Locate the cell with the specified text and output its (x, y) center coordinate. 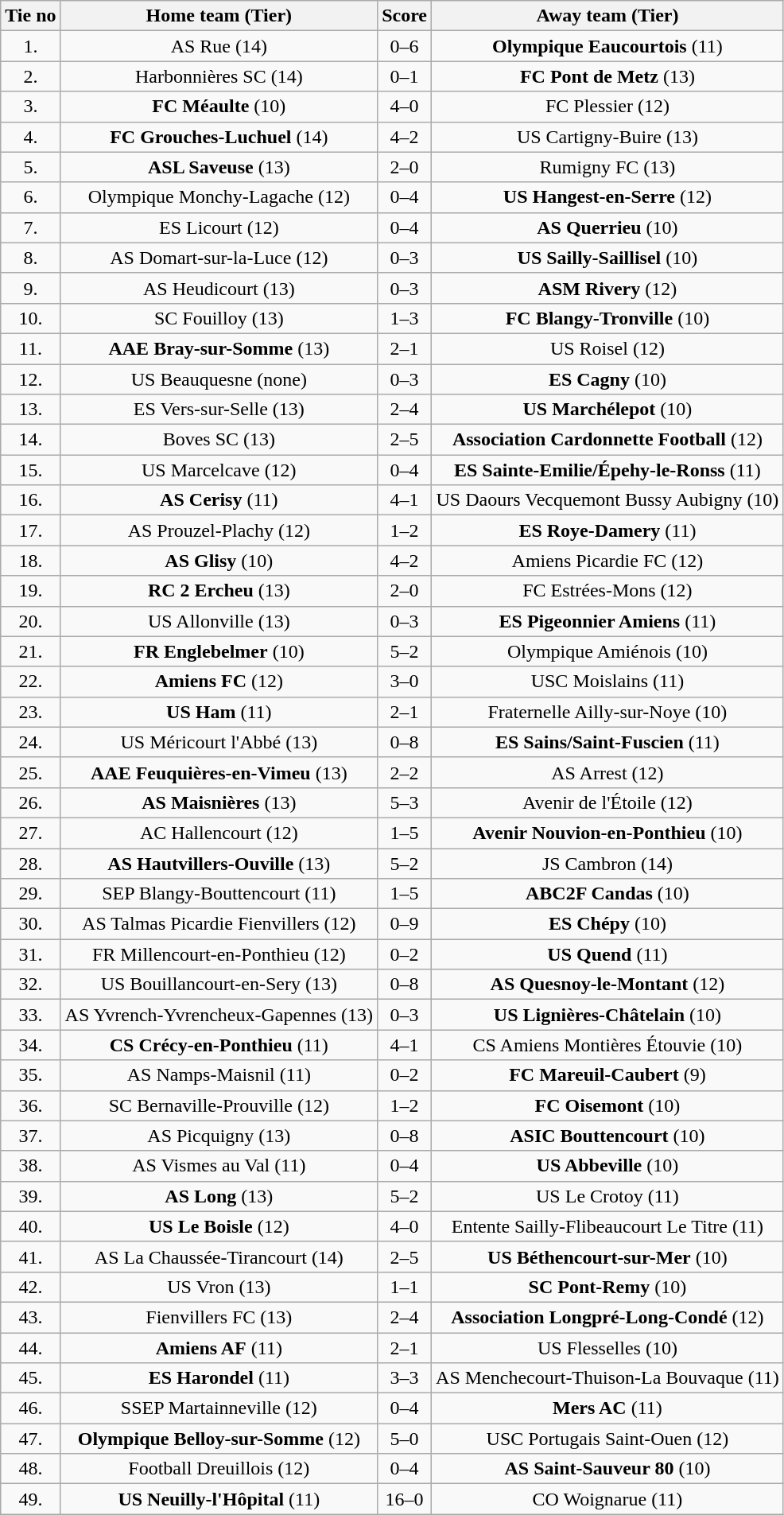
5–0 (405, 1439)
US Le Boisle (12) (219, 1226)
1–1 (405, 1287)
4. (30, 137)
US Marchélepot (10) (607, 410)
32. (30, 985)
JS Cambron (14) (607, 863)
Amiens AF (11) (219, 1348)
0–6 (405, 46)
17. (30, 530)
SC Bernaville-Prouville (12) (219, 1105)
FR Millencourt-en-Ponthieu (12) (219, 954)
USC Portugais Saint-Ouen (12) (607, 1439)
9. (30, 288)
AAE Bray-sur-Somme (13) (219, 348)
ES Chépy (10) (607, 924)
29. (30, 894)
33. (30, 1015)
ES Pigeonnier Amiens (11) (607, 621)
CS Crécy-en-Ponthieu (11) (219, 1045)
5. (30, 167)
US Hangest-en-Serre (12) (607, 197)
AS Menchecourt-Thuison-La Bouvaque (11) (607, 1378)
Boves SC (13) (219, 440)
AS Vismes au Val (11) (219, 1166)
AS Namps-Maisnil (11) (219, 1075)
SC Pont-Remy (10) (607, 1287)
AS Long (13) (219, 1196)
US Allonville (13) (219, 621)
46. (30, 1408)
AS Yvrench-Yvrencheux-Gapennes (13) (219, 1015)
Rumigny FC (13) (607, 167)
Amiens Picardie FC (12) (607, 561)
40. (30, 1226)
Fienvillers FC (13) (219, 1317)
25. (30, 772)
22. (30, 682)
AS Domart-sur-la-Luce (12) (219, 258)
21. (30, 651)
FC Mareuil-Caubert (9) (607, 1075)
38. (30, 1166)
AC Hallencourt (12) (219, 833)
31. (30, 954)
US Marcelcave (12) (219, 470)
16. (30, 500)
Olympique Monchy-Lagache (12) (219, 197)
Football Dreuillois (12) (219, 1469)
ES Sains/Saint-Fuscien (11) (607, 742)
16–0 (405, 1499)
FC Plessier (12) (607, 107)
US Bouillancourt-en-Sery (13) (219, 985)
6. (30, 197)
10. (30, 318)
AS Hautvillers-Ouville (13) (219, 863)
CS Amiens Montières Étouvie (10) (607, 1045)
47. (30, 1439)
US Flesselles (10) (607, 1348)
27. (30, 833)
19. (30, 591)
Amiens FC (12) (219, 682)
24. (30, 742)
AAE Feuquières-en-Vimeu (13) (219, 772)
FC Méaulte (10) (219, 107)
Avenir de l'Étoile (12) (607, 802)
37. (30, 1136)
8. (30, 258)
44. (30, 1348)
FC Grouches-Luchuel (14) (219, 137)
US Neuilly-l'Hôpital (11) (219, 1499)
FC Pont de Metz (13) (607, 76)
3. (30, 107)
AS Maisnières (13) (219, 802)
7. (30, 227)
42. (30, 1287)
Home team (Tier) (219, 16)
ES Licourt (12) (219, 227)
Away team (Tier) (607, 16)
AS Rue (14) (219, 46)
Score (405, 16)
AS Glisy (10) (219, 561)
Association Cardonnette Football (12) (607, 440)
28. (30, 863)
2. (30, 76)
US Daours Vecquemont Bussy Aubigny (10) (607, 500)
CO Woignarue (11) (607, 1499)
AS Querrieu (10) (607, 227)
AS Heudicourt (13) (219, 288)
34. (30, 1045)
49. (30, 1499)
AS Quesnoy-le-Montant (12) (607, 985)
ES Cagny (10) (607, 379)
3–0 (405, 682)
35. (30, 1075)
14. (30, 440)
0–9 (405, 924)
AS Saint-Sauveur 80 (10) (607, 1469)
ES Sainte-Emilie/Épehy-le-Ronss (11) (607, 470)
AS Picquigny (13) (219, 1136)
Fraternelle Ailly-sur-Noye (10) (607, 712)
ASL Saveuse (13) (219, 167)
AS Arrest (12) (607, 772)
ES Harondel (11) (219, 1378)
ASM Rivery (12) (607, 288)
1–3 (405, 318)
SEP Blangy-Bouttencourt (11) (219, 894)
US Sailly-Saillisel (10) (607, 258)
US Beauquesne (none) (219, 379)
FR Englebelmer (10) (219, 651)
36. (30, 1105)
Association Longpré-Long-Condé (12) (607, 1317)
3–3 (405, 1378)
5–3 (405, 802)
11. (30, 348)
26. (30, 802)
US Béthencourt-sur-Mer (10) (607, 1257)
AS Prouzel-Plachy (12) (219, 530)
48. (30, 1469)
FC Oisemont (10) (607, 1105)
30. (30, 924)
FC Blangy-Tronville (10) (607, 318)
USC Moislains (11) (607, 682)
ABC2F Candas (10) (607, 894)
15. (30, 470)
2–2 (405, 772)
1. (30, 46)
20. (30, 621)
Olympique Amiénois (10) (607, 651)
US Méricourt l'Abbé (13) (219, 742)
US Ham (11) (219, 712)
ES Roye-Damery (11) (607, 530)
Olympique Eaucourtois (11) (607, 46)
US Le Crotoy (11) (607, 1196)
US Vron (13) (219, 1287)
13. (30, 410)
Entente Sailly-Flibeaucourt Le Titre (11) (607, 1226)
US Quend (11) (607, 954)
ES Vers-sur-Selle (13) (219, 410)
43. (30, 1317)
AS Talmas Picardie Fienvillers (12) (219, 924)
18. (30, 561)
AS La Chaussée-Tirancourt (14) (219, 1257)
SC Fouilloy (13) (219, 318)
39. (30, 1196)
45. (30, 1378)
SSEP Martainneville (12) (219, 1408)
ASIC Bouttencourt (10) (607, 1136)
RC 2 Ercheu (13) (219, 591)
Avenir Nouvion-en-Ponthieu (10) (607, 833)
AS Cerisy (11) (219, 500)
41. (30, 1257)
Mers AC (11) (607, 1408)
Harbonnières SC (14) (219, 76)
12. (30, 379)
US Cartigny-Buire (13) (607, 137)
Tie no (30, 16)
23. (30, 712)
0–1 (405, 76)
US Roisel (12) (607, 348)
US Abbeville (10) (607, 1166)
US Lignières-Châtelain (10) (607, 1015)
FC Estrées-Mons (12) (607, 591)
Olympique Belloy-sur-Somme (12) (219, 1439)
